From the cell containing the given text, extract its center point as [x, y] coordinate. 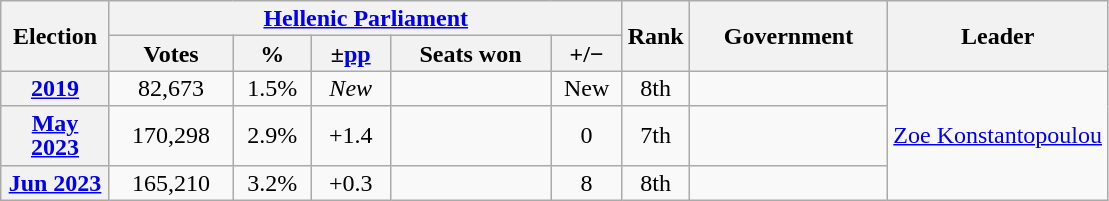
±pp [350, 54]
82,673 [171, 88]
May 2023 [56, 136]
Votes [171, 54]
3.2% [272, 182]
0 [586, 136]
165,210 [171, 182]
+0.3 [350, 182]
Zoe Konstantopoulou [998, 136]
1.5% [272, 88]
Leader [998, 36]
Seats won [470, 54]
Hellenic Parliament [366, 18]
Election [56, 36]
2019 [56, 88]
170,298 [171, 136]
2.9% [272, 136]
+1.4 [350, 136]
% [272, 54]
+/− [586, 54]
Government [788, 36]
Jun 2023 [56, 182]
Rank [656, 36]
7th [656, 136]
8 [586, 182]
